From the cell containing the given text, extract its center point as [X, Y] coordinate. 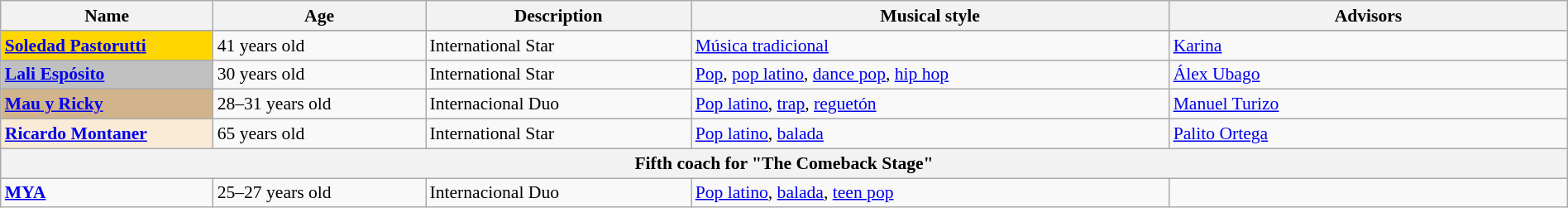
28–31 years old [319, 104]
Age [319, 16]
Pop latino, balada [930, 134]
65 years old [319, 134]
Karina [1369, 46]
30 years old [319, 75]
Ricardo Montaner [108, 134]
Palito Ortega [1369, 134]
41 years old [319, 46]
Pop, pop latino, dance pop, hip hop [930, 75]
Música tradicional [930, 46]
Soledad Pastorutti [108, 46]
Pop latino, balada, teen pop [930, 193]
Pop latino, trap, reguetón [930, 104]
Mau y Ricky [108, 104]
Lali Espósito [108, 75]
25–27 years old [319, 193]
Álex Ubago [1369, 75]
Manuel Turizo [1369, 104]
MYA [108, 193]
Description [557, 16]
Advisors [1369, 16]
Fifth coach for "The Comeback Stage" [784, 163]
Musical style [930, 16]
Name [108, 16]
